From the cell containing the given text, extract its center point as (X, Y) coordinate. 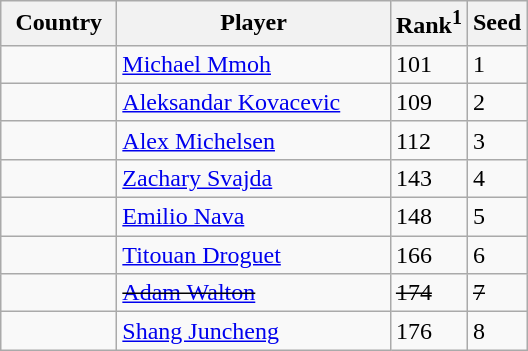
7 (496, 293)
2 (496, 102)
5 (496, 217)
Seed (496, 24)
8 (496, 331)
6 (496, 255)
Country (59, 24)
Shang Juncheng (254, 331)
166 (428, 255)
176 (428, 331)
109 (428, 102)
Rank1 (428, 24)
Aleksandar Kovacevic (254, 102)
1 (496, 64)
Player (254, 24)
3 (496, 140)
112 (428, 140)
Emilio Nava (254, 217)
4 (496, 178)
148 (428, 217)
143 (428, 178)
174 (428, 293)
Michael Mmoh (254, 64)
Alex Michelsen (254, 140)
Zachary Svajda (254, 178)
Adam Walton (254, 293)
Titouan Droguet (254, 255)
101 (428, 64)
